Scan for the cell matching the given text and deliver its [X, Y] coordinate at center. 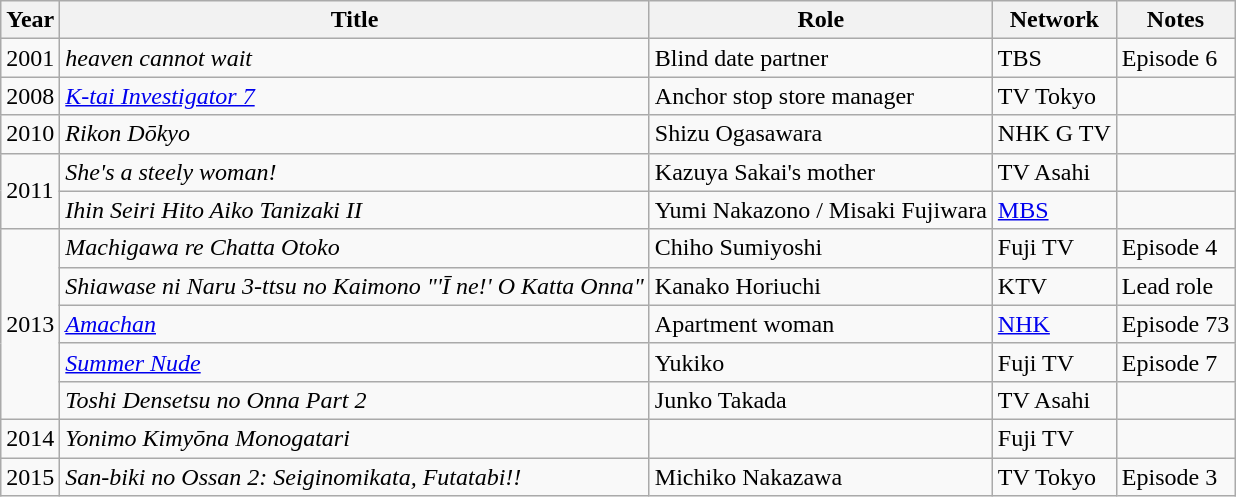
KTV [1054, 286]
Rikon Dōkyo [355, 134]
Ihin Seiri Hito Aiko Tanizaki II [355, 210]
Lead role [1175, 286]
Notes [1175, 20]
Summer Nude [355, 362]
Episode 7 [1175, 362]
Amachan [355, 324]
Apartment woman [820, 324]
Blind date partner [820, 58]
2014 [30, 438]
San-biki no Ossan 2: Seiginomikata, Futatabi!! [355, 477]
Episode 3 [1175, 477]
NHK [1054, 324]
Episode 6 [1175, 58]
Machigawa re Chatta Otoko [355, 248]
Kazuya Sakai's mother [820, 172]
TBS [1054, 58]
Michiko Nakazawa [820, 477]
Episode 73 [1175, 324]
2001 [30, 58]
2011 [30, 191]
2010 [30, 134]
2008 [30, 96]
MBS [1054, 210]
2013 [30, 324]
Yukiko [820, 362]
2015 [30, 477]
Toshi Densetsu no Onna Part 2 [355, 400]
Junko Takada [820, 400]
Chiho Sumiyoshi [820, 248]
Shiawase ni Naru 3-ttsu no Kaimono "'Ī ne!' O Katta Onna" [355, 286]
Year [30, 20]
Network [1054, 20]
Kanako Horiuchi [820, 286]
Shizu Ogasawara [820, 134]
Title [355, 20]
Anchor stop store manager [820, 96]
NHK G TV [1054, 134]
She's a steely woman! [355, 172]
K-tai Investigator 7 [355, 96]
Yumi Nakazono / Misaki Fujiwara [820, 210]
Yonimo Kimyōna Monogatari [355, 438]
Episode 4 [1175, 248]
heaven cannot wait [355, 58]
Role [820, 20]
